Capture the cell that displays the provided text and extract its (X, Y) central coordinate. 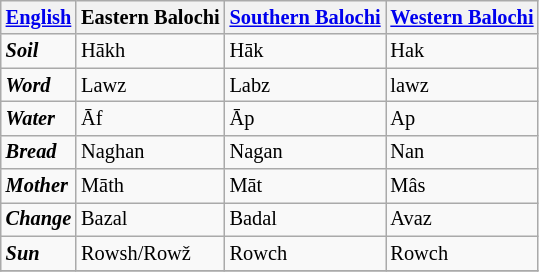
Hāk (306, 51)
Ap (462, 118)
Mâs (462, 186)
Āf (150, 118)
Lawz (150, 85)
Nan (462, 152)
Māt (306, 186)
English (38, 17)
Mother (38, 186)
Hak (462, 51)
lawz (462, 85)
Word (38, 85)
Āp (306, 118)
Nagan (306, 152)
Bazal (150, 219)
Southern Balochi (306, 17)
Hākh (150, 51)
Avaz (462, 219)
Labz (306, 85)
Soil (38, 51)
Rowsh/Rowž (150, 253)
Bread (38, 152)
Sun (38, 253)
Change (38, 219)
Eastern Balochi (150, 17)
Water (38, 118)
Māth (150, 186)
Western Balochi (462, 17)
Badal (306, 219)
Naghan (150, 152)
